Extract the [X, Y] coordinate from the center of the cell holding the provided text.  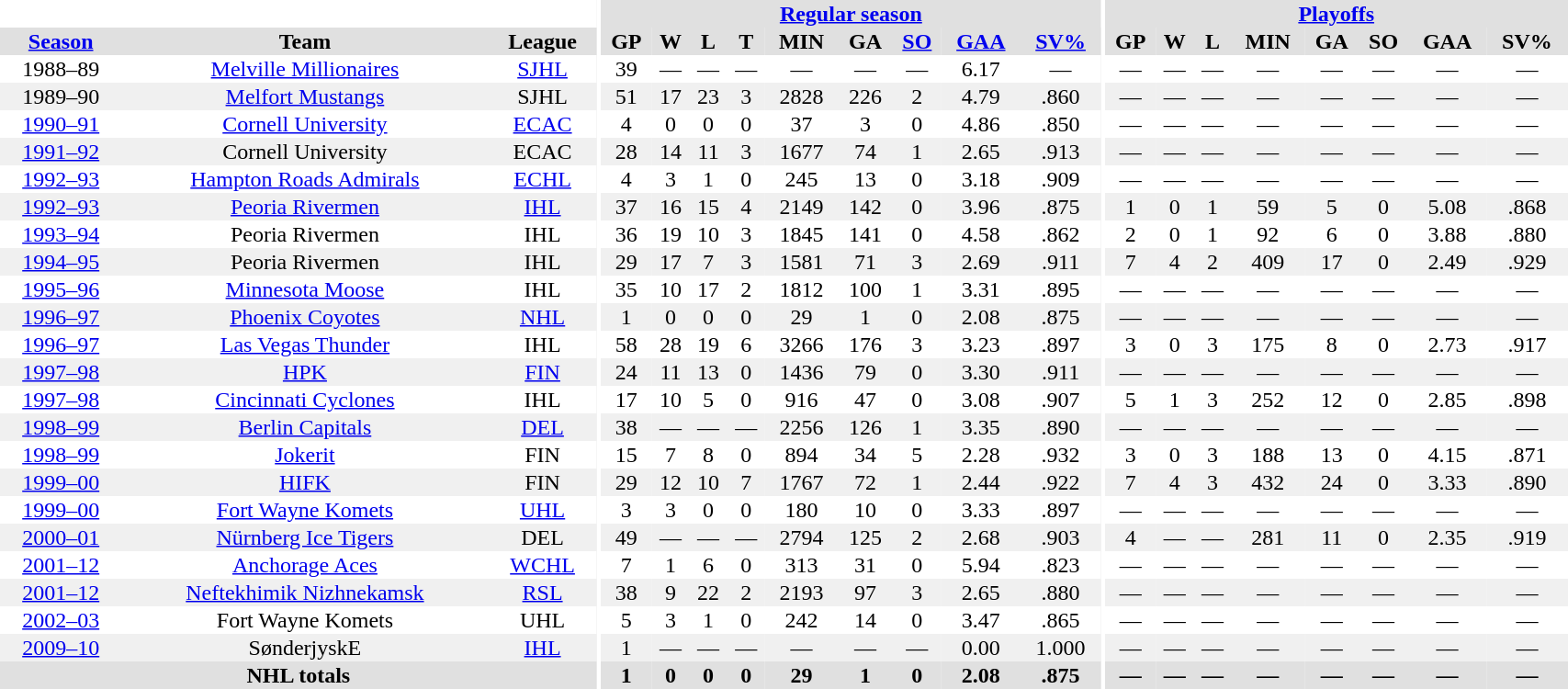
409 [1268, 262]
22 [709, 593]
Regular season [851, 14]
Team [305, 41]
1991–92 [61, 152]
281 [1268, 537]
.929 [1527, 262]
71 [865, 262]
141 [865, 234]
.868 [1527, 207]
226 [865, 96]
180 [802, 510]
49 [626, 537]
5.94 [981, 565]
126 [865, 427]
242 [802, 620]
2149 [802, 207]
ECHL [542, 179]
432 [1268, 482]
97 [865, 593]
3.96 [981, 207]
58 [626, 344]
142 [865, 207]
Nürnberg Ice Tigers [305, 537]
188 [1268, 455]
51 [626, 96]
Neftekhimik Nizhnekamsk [305, 593]
4.58 [981, 234]
Cincinnati Cyclones [305, 400]
36 [626, 234]
.850 [1061, 124]
1436 [802, 372]
2.69 [981, 262]
3.23 [981, 344]
Berlin Capitals [305, 427]
T [746, 41]
3266 [802, 344]
.917 [1527, 344]
1994–95 [61, 262]
1812 [802, 289]
League [542, 41]
.862 [1061, 234]
2.49 [1448, 262]
1993–94 [61, 234]
.823 [1061, 565]
3.08 [981, 400]
.932 [1061, 455]
100 [865, 289]
39 [626, 69]
.871 [1527, 455]
0.00 [981, 648]
3.88 [1448, 234]
72 [865, 482]
16 [671, 207]
HPK [305, 372]
34 [865, 455]
.907 [1061, 400]
NHL [542, 317]
1995–96 [61, 289]
NHL totals [299, 675]
2193 [802, 593]
2.35 [1448, 537]
1677 [802, 152]
.860 [1061, 96]
2.44 [981, 482]
2828 [802, 96]
252 [1268, 400]
Las Vegas Thunder [305, 344]
4.86 [981, 124]
2.85 [1448, 400]
1845 [802, 234]
4.15 [1448, 455]
.922 [1061, 482]
2794 [802, 537]
3.35 [981, 427]
2009–10 [61, 648]
47 [865, 400]
1988–89 [61, 69]
1767 [802, 482]
2.28 [981, 455]
2256 [802, 427]
Jokerit [305, 455]
WCHL [542, 565]
Phoenix Coyotes [305, 317]
6.17 [981, 69]
RSL [542, 593]
916 [802, 400]
35 [626, 289]
1989–90 [61, 96]
.898 [1527, 400]
Hampton Roads Admirals [305, 179]
Melfort Mustangs [305, 96]
3.31 [981, 289]
175 [1268, 344]
.865 [1061, 620]
1990–91 [61, 124]
2.68 [981, 537]
2000–01 [61, 537]
9 [671, 593]
79 [865, 372]
4.79 [981, 96]
23 [709, 96]
74 [865, 152]
31 [865, 565]
.919 [1527, 537]
2002–03 [61, 620]
Melville Millionaires [305, 69]
92 [1268, 234]
HIFK [305, 482]
2.73 [1448, 344]
.909 [1061, 179]
3.47 [981, 620]
176 [865, 344]
125 [865, 537]
245 [802, 179]
3.18 [981, 179]
.913 [1061, 152]
1.000 [1061, 648]
1581 [802, 262]
Minnesota Moose [305, 289]
.903 [1061, 537]
59 [1268, 207]
5.08 [1448, 207]
Anchorage Aces [305, 565]
Playoffs [1336, 14]
3.30 [981, 372]
313 [802, 565]
Season [61, 41]
.895 [1061, 289]
SønderjyskE [305, 648]
894 [802, 455]
